Scan for the cell matching the given text and deliver its [X, Y] coordinate at center. 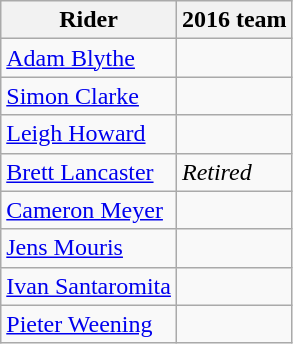
Pieter Weening [89, 324]
Simon Clarke [89, 96]
Adam Blythe [89, 58]
Cameron Meyer [89, 210]
2016 team [234, 20]
Rider [89, 20]
Retired [234, 172]
Jens Mouris [89, 248]
Leigh Howard [89, 134]
Ivan Santaromita [89, 286]
Brett Lancaster [89, 172]
